Detect which cell encompasses the target text, then output its [X, Y] center coordinate. 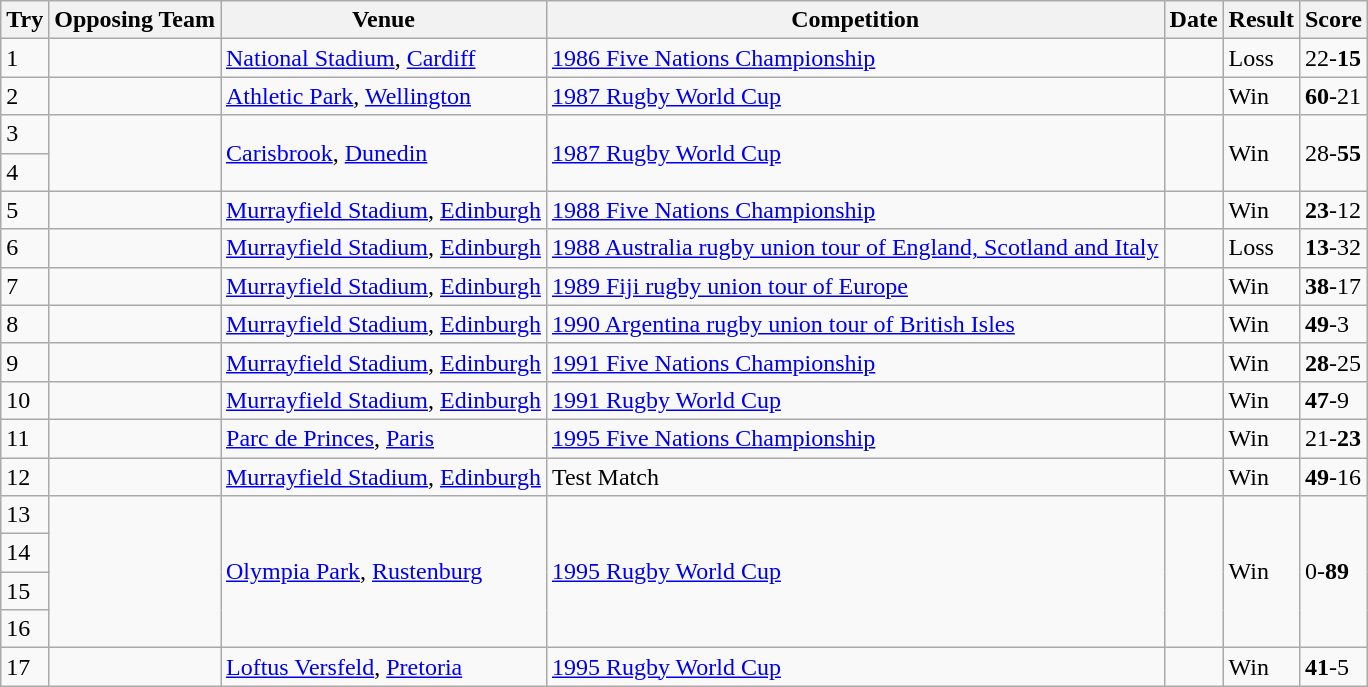
1986 Five Nations Championship [855, 58]
0-89 [1333, 572]
49-16 [1333, 477]
15 [25, 591]
3 [25, 134]
47-9 [1333, 400]
1995 Five Nations Championship [855, 438]
4 [25, 172]
17 [25, 667]
Olympia Park, Rustenburg [383, 572]
13 [25, 515]
13-32 [1333, 248]
1 [25, 58]
23-12 [1333, 210]
16 [25, 629]
Competition [855, 20]
1988 Five Nations Championship [855, 210]
9 [25, 362]
Score [1333, 20]
28-55 [1333, 153]
Try [25, 20]
28-25 [1333, 362]
7 [25, 286]
Carisbrook, Dunedin [383, 153]
1989 Fiji rugby union tour of Europe [855, 286]
Date [1194, 20]
1991 Rugby World Cup [855, 400]
Athletic Park, Wellington [383, 96]
National Stadium, Cardiff [383, 58]
11 [25, 438]
5 [25, 210]
Venue [383, 20]
2 [25, 96]
14 [25, 553]
38-17 [1333, 286]
Test Match [855, 477]
Result [1261, 20]
10 [25, 400]
21-23 [1333, 438]
60-21 [1333, 96]
22-15 [1333, 58]
49-3 [1333, 324]
Parc de Princes, Paris [383, 438]
Loftus Versfeld, Pretoria [383, 667]
41-5 [1333, 667]
12 [25, 477]
8 [25, 324]
1991 Five Nations Championship [855, 362]
1988 Australia rugby union tour of England, Scotland and Italy [855, 248]
Opposing Team [135, 20]
6 [25, 248]
1990 Argentina rugby union tour of British Isles [855, 324]
